Locate the cell with the specified text and output its [x, y] center coordinate. 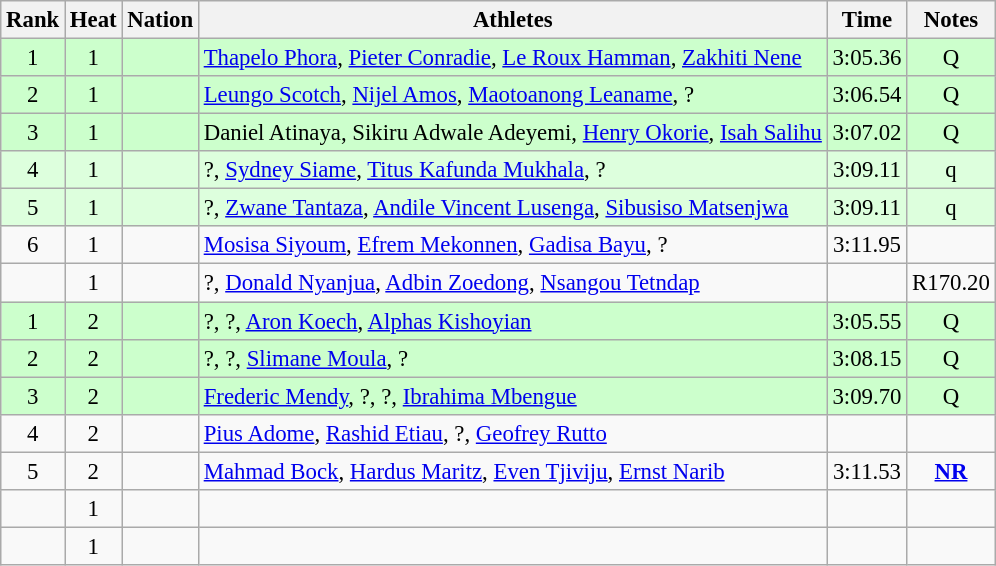
Mahmad Bock, Hardus Maritz, Even Tjiviju, Ernst Narib [512, 471]
?, Zwane Tantaza, Andile Vincent Lusenga, Sibusiso Matsenjwa [512, 208]
?, ?, Aron Koech, Alphas Kishoyian [512, 321]
R170.20 [951, 283]
3:05.55 [867, 321]
NR [951, 471]
Athletes [512, 20]
Leungo Scotch, Nijel Amos, Maotoanong Leaname, ? [512, 95]
?, Sydney Siame, Titus Kafunda Mukhala, ? [512, 170]
Frederic Mendy, ?, ?, Ibrahima Mbengue [512, 396]
6 [33, 245]
3:07.02 [867, 133]
3:08.15 [867, 358]
3:11.95 [867, 245]
3:06.54 [867, 95]
Heat [94, 20]
Nation [160, 20]
Mosisa Siyoum, Efrem Mekonnen, Gadisa Bayu, ? [512, 245]
3:05.36 [867, 58]
Thapelo Phora, Pieter Conradie, Le Roux Hamman, Zakhiti Nene [512, 58]
3:09.70 [867, 396]
?, Donald Nyanjua, Adbin Zoedong, Nsangou Tetndap [512, 283]
Notes [951, 20]
Pius Adome, Rashid Etiau, ?, Geofrey Rutto [512, 433]
3:11.53 [867, 471]
?, ?, Slimane Moula, ? [512, 358]
Time [867, 20]
Rank [33, 20]
Daniel Atinaya, Sikiru Adwale Adeyemi, Henry Okorie, Isah Salihu [512, 133]
